Extract the [X, Y] coordinate from the center of the cell holding the provided text.  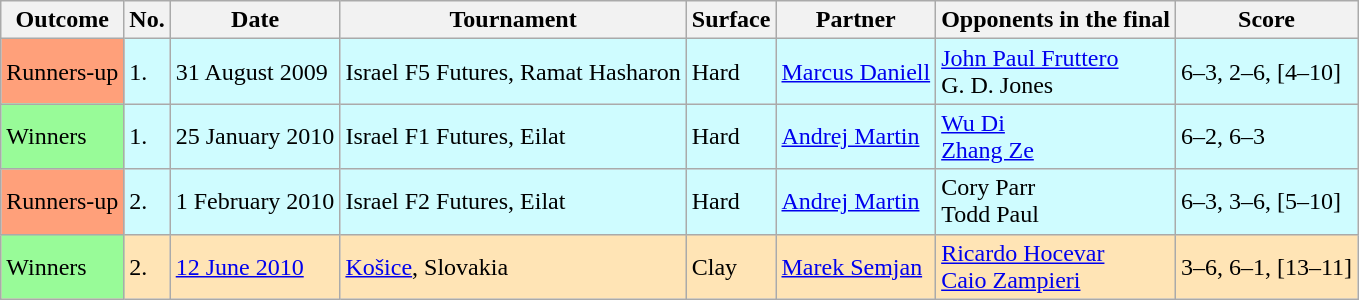
3–6, 6–1, [13–11] [1266, 266]
12 June 2010 [255, 266]
Marcus Daniell [856, 72]
Opponents in the final [1056, 20]
Score [1266, 20]
Israel F1 Futures, Eilat [513, 136]
Wu Di Zhang Ze [1056, 136]
1 February 2010 [255, 202]
31 August 2009 [255, 72]
No. [147, 20]
Date [255, 20]
6–2, 6–3 [1266, 136]
Cory Parr Todd Paul [1056, 202]
Clay [731, 266]
Israel F5 Futures, Ramat Hasharon [513, 72]
John Paul Fruttero G. D. Jones [1056, 72]
6–3, 2–6, [4–10] [1266, 72]
Partner [856, 20]
6–3, 3–6, [5–10] [1266, 202]
25 January 2010 [255, 136]
Outcome [62, 20]
Ricardo Hocevar Caio Zampieri [1056, 266]
Marek Semjan [856, 266]
Surface [731, 20]
Tournament [513, 20]
Košice, Slovakia [513, 266]
Israel F2 Futures, Eilat [513, 202]
